Scan for the cell matching the given text and deliver its [x, y] coordinate at center. 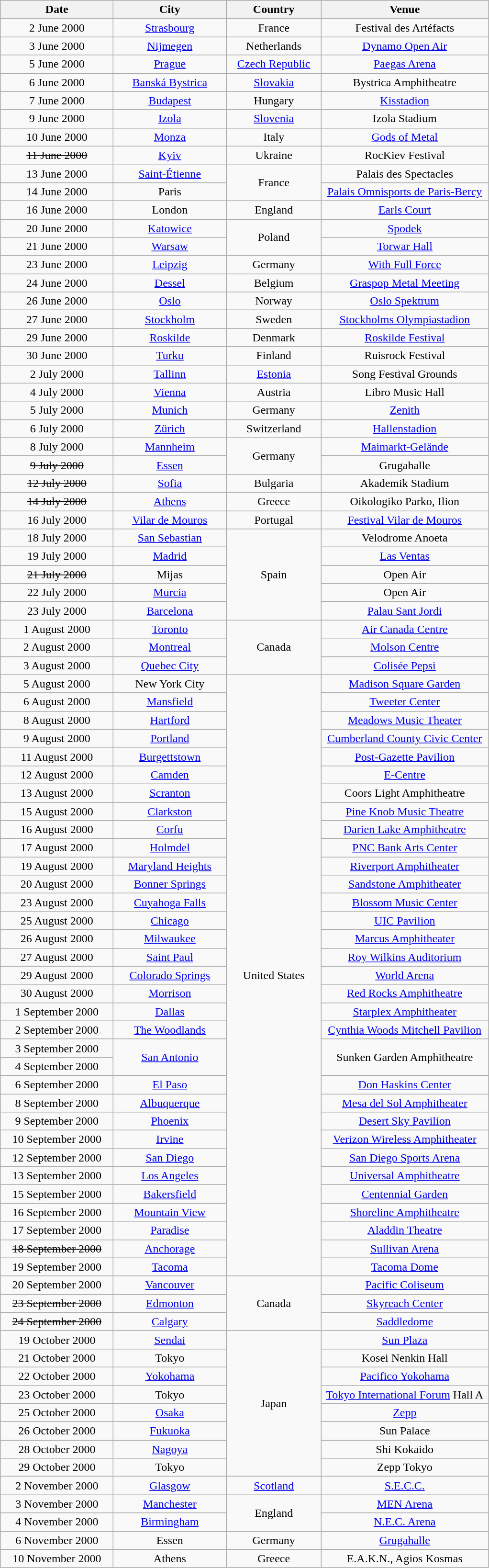
16 July 2000 [57, 519]
Velodrome Anoeta [405, 538]
Red Rocks Amphitheatre [405, 993]
30 August 2000 [57, 993]
PNC Bank Arts Center [405, 848]
Quebec City [170, 666]
London [170, 210]
Finland [274, 356]
Murcia [170, 593]
20 August 2000 [57, 884]
29 October 2000 [57, 1467]
UIC Pavilion [405, 921]
6 September 2000 [57, 1084]
Sweden [274, 319]
Edmonton [170, 1303]
11 June 2000 [57, 155]
E.A.K.N., Agios Kosmas [405, 1558]
16 September 2000 [57, 1212]
Vancouver [170, 1285]
Date [57, 10]
Earls Court [405, 210]
3 November 2000 [57, 1504]
San Sebastian [170, 538]
20 September 2000 [57, 1285]
Sun Plaza [405, 1340]
Bakersfield [170, 1194]
Paradise [170, 1230]
Universal Amphitheatre [405, 1176]
Mannheim [170, 447]
11 August 2000 [57, 756]
Izola Stadium [405, 119]
Pacific Coliseum [405, 1285]
22 July 2000 [57, 593]
Riverport Amphitheater [405, 866]
Phoenix [170, 1121]
23 August 2000 [57, 902]
Shi Kokaido [405, 1449]
Madison Square Garden [405, 684]
Roskilde [170, 338]
N.E.C. Arena [405, 1522]
San Diego Sports Arena [405, 1158]
15 September 2000 [57, 1194]
Cuyahoga Falls [170, 902]
13 September 2000 [57, 1176]
Barcelona [170, 611]
Corfu [170, 830]
Monza [170, 137]
Sun Palace [405, 1431]
Japan [274, 1403]
8 July 2000 [57, 447]
Stockholm [170, 319]
Oikologiko Parko, Ilion [405, 501]
El Paso [170, 1084]
With Full Force [405, 265]
17 September 2000 [57, 1230]
Tweeter Center [405, 702]
Bulgaria [274, 483]
Sunken Garden Amphitheatre [405, 1057]
6 June 2000 [57, 82]
Sendai [170, 1340]
16 June 2000 [57, 210]
Milwaukee [170, 939]
27 June 2000 [57, 319]
Czech Republic [274, 64]
Palais des Spectacles [405, 173]
Kisstadion [405, 101]
Vilar de Mouros [170, 519]
Vienna [170, 392]
1 September 2000 [57, 1012]
Roy Wilkins Auditorium [405, 957]
Fukuoka [170, 1431]
24 June 2000 [57, 283]
Portugal [274, 519]
Centennial Garden [405, 1194]
Zepp Tokyo [405, 1467]
Zenith [405, 410]
Morrison [170, 993]
20 June 2000 [57, 228]
Desert Sky Pavilion [405, 1121]
2 September 2000 [57, 1030]
Darien Lake Amphitheatre [405, 830]
22 October 2000 [57, 1376]
Festival des Artéfacts [405, 28]
Belgium [274, 283]
Irvine [170, 1139]
10 September 2000 [57, 1139]
8 September 2000 [57, 1103]
18 July 2000 [57, 538]
Prague [170, 64]
5 June 2000 [57, 64]
Bonner Springs [170, 884]
Spodek [405, 228]
Munich [170, 410]
Ukraine [274, 155]
Spain [274, 575]
12 August 2000 [57, 775]
4 November 2000 [57, 1522]
Sullivan Arena [405, 1249]
Manchester [170, 1504]
6 November 2000 [57, 1540]
Hartford [170, 720]
26 June 2000 [57, 301]
17 August 2000 [57, 848]
5 August 2000 [57, 684]
Roskilde Festival [405, 338]
Graspop Metal Meeting [405, 283]
Festival Vilar de Mouros [405, 519]
Venue [405, 10]
Zürich [170, 429]
21 October 2000 [57, 1358]
12 September 2000 [57, 1158]
Slovakia [274, 82]
Toronto [170, 629]
Maryland Heights [170, 866]
Holmdel [170, 848]
Leipzig [170, 265]
Skyreach Center [405, 1303]
19 July 2000 [57, 556]
San Antonio [170, 1057]
Marcus Amphitheater [405, 939]
Maimarkt-Gelände [405, 447]
Tallinn [170, 374]
9 September 2000 [57, 1121]
Clarkston [170, 812]
Mansfield [170, 702]
2 November 2000 [57, 1486]
Dallas [170, 1012]
Don Haskins Center [405, 1084]
Cumberland County Civic Center [405, 738]
Norway [274, 301]
8 August 2000 [57, 720]
Switzerland [274, 429]
Palau Sant Jordi [405, 611]
Netherlands [274, 46]
Kosei Nenkin Hall [405, 1358]
Kyiv [170, 155]
Mijas [170, 575]
Starplex Amphitheater [405, 1012]
Zepp [405, 1413]
9 August 2000 [57, 738]
10 November 2000 [57, 1558]
23 June 2000 [57, 265]
Dessel [170, 283]
16 August 2000 [57, 830]
Albuquerque [170, 1103]
19 August 2000 [57, 866]
The Woodlands [170, 1030]
Paris [170, 192]
3 August 2000 [57, 666]
2 July 2000 [57, 374]
Bystrica Amphitheatre [405, 82]
Scranton [170, 793]
Country [274, 10]
Glasgow [170, 1486]
Los Angeles [170, 1176]
4 July 2000 [57, 392]
Turku [170, 356]
Banská Bystrica [170, 82]
Portland [170, 738]
Dynamo Open Air [405, 46]
6 July 2000 [57, 429]
Las Ventas [405, 556]
Estonia [274, 374]
28 October 2000 [57, 1449]
Akademik Stadium [405, 483]
Budapest [170, 101]
Oslo Spektrum [405, 301]
United States [274, 975]
4 September 2000 [57, 1066]
Oslo [170, 301]
Verizon Wireless Amphitheater [405, 1139]
Hallenstadion [405, 429]
Denmark [274, 338]
City [170, 10]
Gods of Metal [405, 137]
26 August 2000 [57, 939]
29 June 2000 [57, 338]
Mountain View [170, 1212]
14 June 2000 [57, 192]
Aladdin Theatre [405, 1230]
Osaka [170, 1413]
9 June 2000 [57, 119]
RocKiev Festival [405, 155]
5 July 2000 [57, 410]
E-Centre [405, 775]
Shoreline Amphitheatre [405, 1212]
Meadows Music Theater [405, 720]
6 August 2000 [57, 702]
Palais Omnisports de Paris-Bercy [405, 192]
Hungary [274, 101]
Libro Music Hall [405, 392]
Scotland [274, 1486]
14 July 2000 [57, 501]
World Arena [405, 975]
2 August 2000 [57, 647]
Camden [170, 775]
3 June 2000 [57, 46]
Calgary [170, 1321]
Izola [170, 119]
26 October 2000 [57, 1431]
Tacoma Dome [405, 1267]
25 August 2000 [57, 921]
25 October 2000 [57, 1413]
12 July 2000 [57, 483]
Katowice [170, 228]
23 July 2000 [57, 611]
Madrid [170, 556]
New York City [170, 684]
Poland [274, 237]
Coors Light Amphitheatre [405, 793]
Colorado Springs [170, 975]
24 September 2000 [57, 1321]
2 June 2000 [57, 28]
Saddledome [405, 1321]
Strasbourg [170, 28]
S.E.C.C. [405, 1486]
Sandstone Amphitheater [405, 884]
30 June 2000 [57, 356]
Colisée Pepsi [405, 666]
Nijmegen [170, 46]
Air Canada Centre [405, 629]
Cynthia Woods Mitchell Pavilion [405, 1030]
Ruisrock Festival [405, 356]
13 June 2000 [57, 173]
Montreal [170, 647]
Blossom Music Center [405, 902]
Sofia [170, 483]
Paegas Arena [405, 64]
19 October 2000 [57, 1340]
13 August 2000 [57, 793]
Pacifico Yokohama [405, 1376]
Birmingham [170, 1522]
Torwar Hall [405, 247]
MEN Arena [405, 1504]
18 September 2000 [57, 1249]
Austria [274, 392]
19 September 2000 [57, 1267]
Post-Gazette Pavilion [405, 756]
Italy [274, 137]
Yokohama [170, 1376]
21 June 2000 [57, 247]
10 June 2000 [57, 137]
Warsaw [170, 247]
Pine Knob Music Theatre [405, 812]
1 August 2000 [57, 629]
23 September 2000 [57, 1303]
San Diego [170, 1158]
Slovenia [274, 119]
Molson Centre [405, 647]
7 June 2000 [57, 101]
Saint Paul [170, 957]
9 July 2000 [57, 465]
Nagoya [170, 1449]
Mesa del Sol Amphitheater [405, 1103]
15 August 2000 [57, 812]
27 August 2000 [57, 957]
Saint-Étienne [170, 173]
29 August 2000 [57, 975]
Song Festival Grounds [405, 374]
3 September 2000 [57, 1048]
23 October 2000 [57, 1395]
Chicago [170, 921]
Burgettstown [170, 756]
Anchorage [170, 1249]
Tacoma [170, 1267]
Tokyo International Forum Hall A [405, 1395]
Stockholms Olympiastadion [405, 319]
21 July 2000 [57, 575]
